Identify which cell holds the provided text, then report its [X, Y] central coordinate. 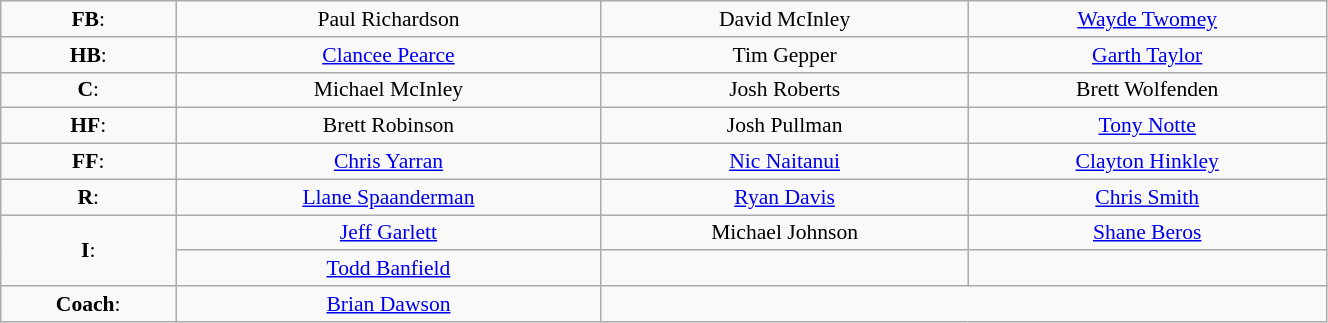
FB: [88, 19]
Brian Dawson [389, 304]
Josh Pullman [784, 126]
Chris Smith [1147, 197]
FF: [88, 162]
Ryan Davis [784, 197]
Clancee Pearce [389, 55]
HF: [88, 126]
HB: [88, 55]
Chris Yarran [389, 162]
Garth Taylor [1147, 55]
R: [88, 197]
Llane Spaanderman [389, 197]
I: [88, 250]
David McInley [784, 19]
Tim Gepper [784, 55]
Brett Wolfenden [1147, 90]
Michael McInley [389, 90]
Todd Banfield [389, 269]
Paul Richardson [389, 19]
Jeff Garlett [389, 233]
Nic Naitanui [784, 162]
Josh Roberts [784, 90]
Clayton Hinkley [1147, 162]
Wayde Twomey [1147, 19]
Brett Robinson [389, 126]
Tony Notte [1147, 126]
Michael Johnson [784, 233]
Coach: [88, 304]
C: [88, 90]
Shane Beros [1147, 233]
